Determine the [x, y] coordinate at the center of the cell enclosing the given text.  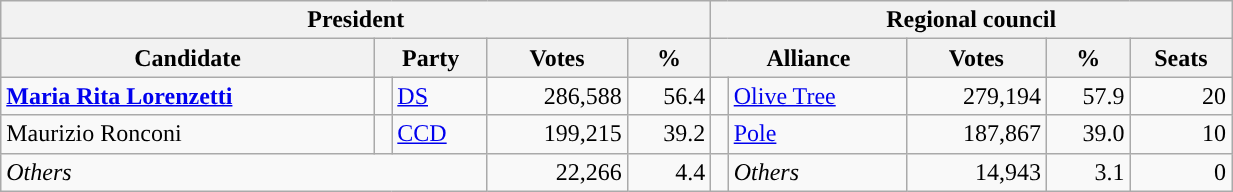
199,215 [557, 134]
279,194 [976, 96]
President [356, 20]
57.9 [1089, 96]
Seats [1181, 58]
Pole [817, 134]
Alliance [808, 58]
20 [1181, 96]
3.1 [1089, 172]
14,943 [976, 172]
187,867 [976, 134]
Party [430, 58]
Olive Tree [817, 96]
39.2 [669, 134]
Maria Rita Lorenzetti [188, 96]
4.4 [669, 172]
Candidate [188, 58]
Maurizio Ronconi [188, 134]
DS [440, 96]
0 [1181, 172]
56.4 [669, 96]
CCD [440, 134]
286,588 [557, 96]
39.0 [1089, 134]
10 [1181, 134]
Regional council [972, 20]
22,266 [557, 172]
